Return (X, Y) of the center of cell containing provided text 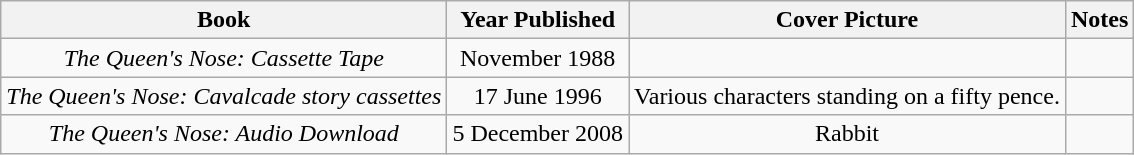
The Queen's Nose: Cassette Tape (224, 58)
November 1988 (538, 58)
5 December 2008 (538, 134)
17 June 1996 (538, 96)
Book (224, 20)
Notes (1099, 20)
Various characters standing on a fifty pence. (848, 96)
Rabbit (848, 134)
Cover Picture (848, 20)
The Queen's Nose: Audio Download (224, 134)
The Queen's Nose: Cavalcade story cassettes (224, 96)
Year Published (538, 20)
